Scan for the cell matching the given text and deliver its [X, Y] coordinate at center. 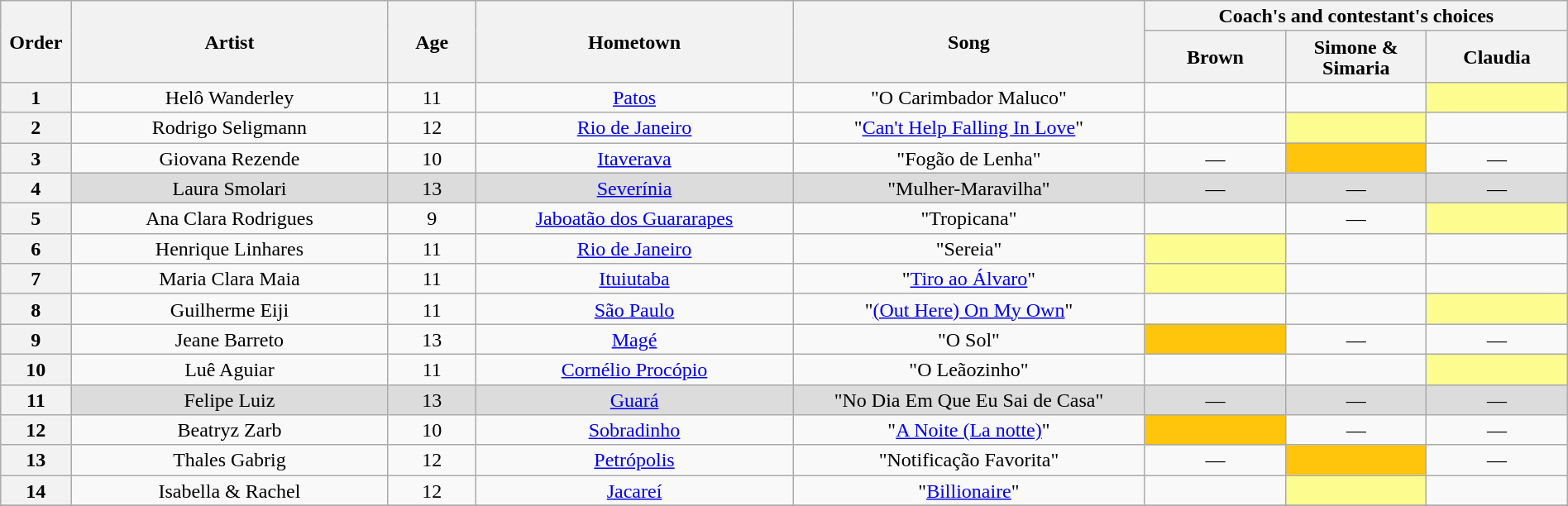
Patos [633, 98]
"Billionaire" [969, 491]
8 [36, 309]
São Paulo [633, 309]
Severínia [633, 189]
"Tiro ao Álvaro" [969, 279]
1 [36, 98]
4 [36, 189]
14 [36, 491]
Laura Smolari [230, 189]
"A Noite (La notte)" [969, 430]
Giovana Rezende [230, 157]
Sobradinho [633, 430]
Claudia [1497, 56]
Order [36, 41]
Jaboatão dos Guararapes [633, 218]
Hometown [633, 41]
Maria Clara Maia [230, 279]
Isabella & Rachel [230, 491]
Ana Clara Rodrigues [230, 218]
Age [432, 41]
"Fogão de Lenha" [969, 157]
"O Leãozinho" [969, 369]
3 [36, 157]
5 [36, 218]
Jeane Barreto [230, 339]
Jacareí [633, 491]
"Can't Help Falling In Love" [969, 127]
"Tropicana" [969, 218]
Beatryz Zarb [230, 430]
Coach's and contestant's choices [1356, 17]
Rodrigo Seligmann [230, 127]
Thales Gabrig [230, 460]
Ituiutaba [633, 279]
"Sereia" [969, 248]
Helô Wanderley [230, 98]
Felipe Luiz [230, 400]
Guará [633, 400]
Luê Aguiar [230, 369]
"Notificação Favorita" [969, 460]
Henrique Linhares [230, 248]
7 [36, 279]
2 [36, 127]
Itaverava [633, 157]
Brown [1215, 56]
Cornélio Procópio [633, 369]
"O Carimbador Maluco" [969, 98]
6 [36, 248]
Guilherme Eiji [230, 309]
"(Out Here) On My Own" [969, 309]
Petrópolis [633, 460]
Simone & Simaria [1356, 56]
"O Sol" [969, 339]
"Mulher-Maravilha" [969, 189]
"No Dia Em Que Eu Sai de Casa" [969, 400]
Song [969, 41]
Artist [230, 41]
Magé [633, 339]
